Provide the [X, Y] coordinate of the cell's center where the given text is located.  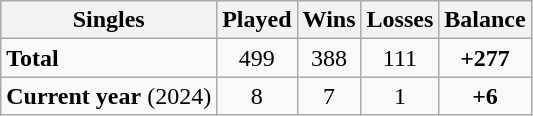
+6 [485, 96]
Singles [109, 20]
388 [329, 58]
Current year (2024) [109, 96]
+277 [485, 58]
Wins [329, 20]
499 [257, 58]
Balance [485, 20]
1 [400, 96]
Losses [400, 20]
Played [257, 20]
Total [109, 58]
7 [329, 96]
111 [400, 58]
8 [257, 96]
